Capture the cell that displays the provided text and extract its (x, y) central coordinate. 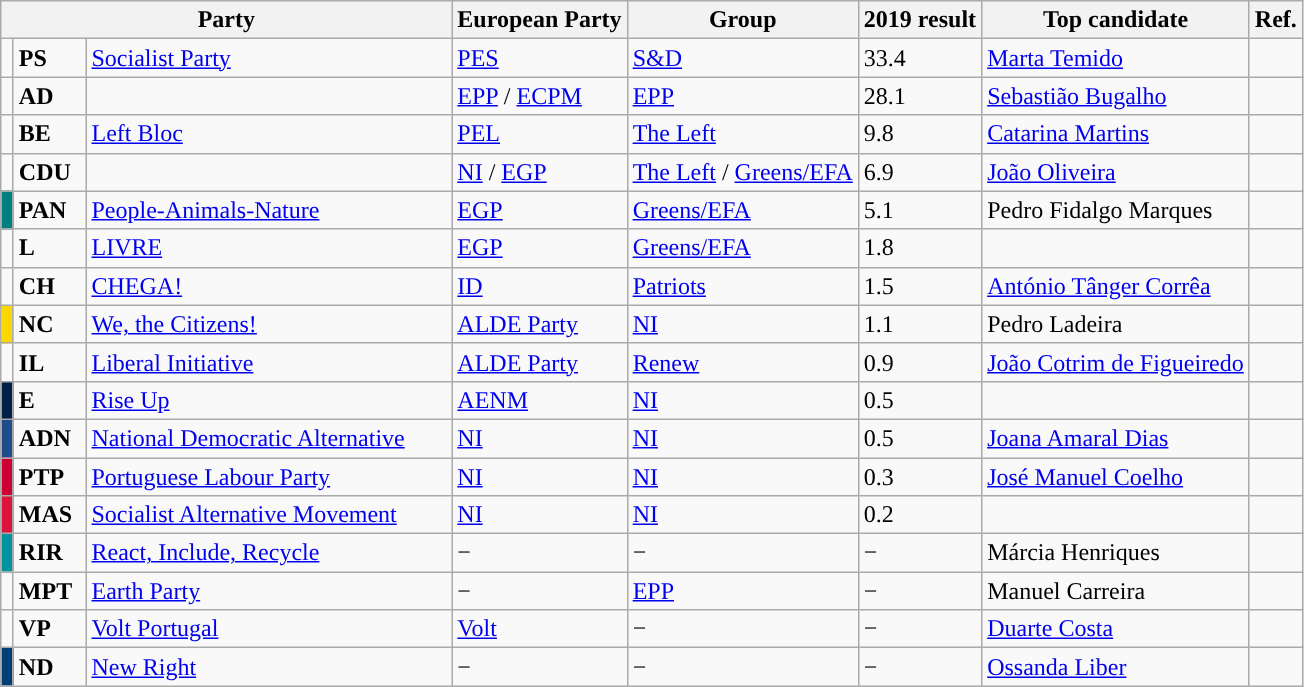
MAS (50, 515)
CH (50, 286)
Group (742, 20)
Renew (742, 362)
People-Animals-Nature (269, 210)
Volt Portugal (269, 629)
EPP / ECPM (540, 96)
Catarina Martins (1116, 134)
PS (50, 58)
LIVRE (269, 248)
CHEGA! (269, 286)
S&D (742, 58)
IL (50, 362)
Sebastião Bugalho (1116, 96)
The Left (742, 134)
António Tânger Corrêa (1116, 286)
Duarte Costa (1116, 629)
E (50, 400)
Party (226, 20)
1.5 (920, 286)
Patriots (742, 286)
33.4 (920, 58)
RIR (50, 553)
MPT (50, 591)
Pedro Ladeira (1116, 324)
2019 result (920, 20)
European Party (540, 20)
0.3 (920, 477)
Ref. (1276, 20)
ID (540, 286)
6.9 (920, 172)
The Left / Greens/EFA (742, 172)
9.8 (920, 134)
Marta Temido (1116, 58)
National Democratic Alternative (269, 438)
0.2 (920, 515)
PES (540, 58)
React, Include, Recycle (269, 553)
PEL (540, 134)
Rise Up (269, 400)
Ossanda Liber (1116, 667)
We, the Citizens! (269, 324)
Left Bloc (269, 134)
New Right (269, 667)
Earth Party (269, 591)
Volt (540, 629)
ND (50, 667)
VP (50, 629)
5.1 (920, 210)
Joana Amaral Dias (1116, 438)
BE (50, 134)
1.8 (920, 248)
João Oliveira (1116, 172)
PTP (50, 477)
José Manuel Coelho (1116, 477)
L (50, 248)
Manuel Carreira (1116, 591)
ADN (50, 438)
CDU (50, 172)
AD (50, 96)
28.1 (920, 96)
NI / EGP (540, 172)
1.1 (920, 324)
NC (50, 324)
PAN (50, 210)
0.9 (920, 362)
João Cotrim de Figueiredo (1116, 362)
Top candidate (1116, 20)
Portuguese Labour Party (269, 477)
Liberal Initiative (269, 362)
Socialist Alternative Movement (269, 515)
Socialist Party (269, 58)
Pedro Fidalgo Marques (1116, 210)
AENM (540, 400)
Márcia Henriques (1116, 553)
